From the cell containing the given text, extract its center point as (X, Y) coordinate. 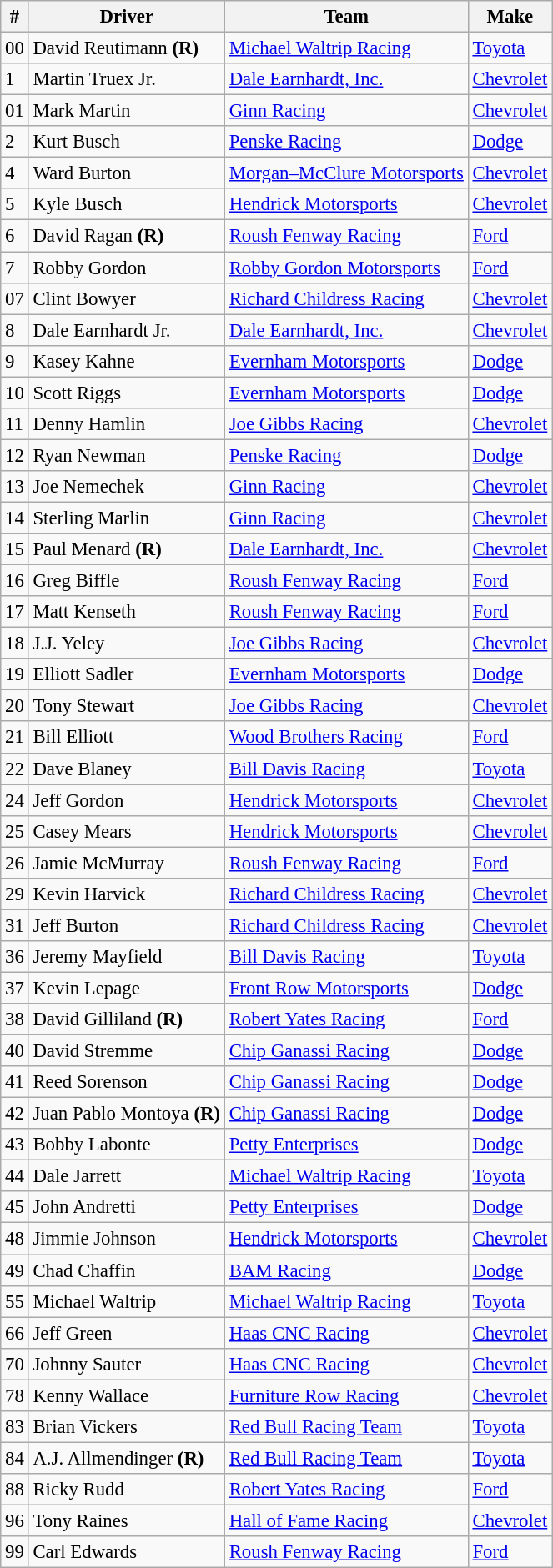
48 (15, 1239)
Robby Gordon (127, 268)
2 (15, 142)
Chad Chaffin (127, 1270)
David Gilliland (R) (127, 1019)
70 (15, 1364)
Jeremy Mayfield (127, 957)
78 (15, 1395)
6 (15, 236)
88 (15, 1490)
Clint Bowyer (127, 298)
49 (15, 1270)
Juan Pablo Montoya (R) (127, 1114)
Morgan–McClure Motorsports (346, 173)
Dale Earnhardt Jr. (127, 330)
Kasey Kahne (127, 361)
43 (15, 1145)
Dave Blaney (127, 769)
55 (15, 1301)
41 (15, 1082)
26 (15, 863)
66 (15, 1333)
7 (15, 268)
Kenny Wallace (127, 1395)
Carl Edwards (127, 1552)
Joe Nemechek (127, 487)
37 (15, 988)
Jamie McMurray (127, 863)
00 (15, 48)
Brian Vickers (127, 1427)
Make (510, 17)
Jeff Gordon (127, 800)
BAM Racing (346, 1270)
Driver (127, 17)
99 (15, 1552)
01 (15, 111)
Bill Elliott (127, 738)
29 (15, 894)
44 (15, 1176)
12 (15, 455)
13 (15, 487)
Scott Riggs (127, 393)
John Andretti (127, 1208)
Bobby Labonte (127, 1145)
31 (15, 925)
1 (15, 79)
24 (15, 800)
Greg Biffle (127, 581)
Michael Waltrip (127, 1301)
Ryan Newman (127, 455)
83 (15, 1427)
Kyle Busch (127, 204)
Jeff Burton (127, 925)
Furniture Row Racing (346, 1395)
18 (15, 644)
Tony Raines (127, 1520)
5 (15, 204)
4 (15, 173)
07 (15, 298)
Reed Sorenson (127, 1082)
David Stremme (127, 1051)
19 (15, 674)
45 (15, 1208)
11 (15, 424)
15 (15, 549)
Elliott Sadler (127, 674)
Robby Gordon Motorsports (346, 268)
Wood Brothers Racing (346, 738)
Team (346, 17)
Kevin Harvick (127, 894)
Denny Hamlin (127, 424)
# (15, 17)
16 (15, 581)
25 (15, 831)
Dale Jarrett (127, 1176)
Johnny Sauter (127, 1364)
Jimmie Johnson (127, 1239)
Casey Mears (127, 831)
A.J. Allmendinger (R) (127, 1458)
Jeff Green (127, 1333)
40 (15, 1051)
21 (15, 738)
Mark Martin (127, 111)
96 (15, 1520)
84 (15, 1458)
20 (15, 706)
14 (15, 518)
Ricky Rudd (127, 1490)
17 (15, 612)
8 (15, 330)
Kurt Busch (127, 142)
9 (15, 361)
Sterling Marlin (127, 518)
Kevin Lepage (127, 988)
David Ragan (R) (127, 236)
J.J. Yeley (127, 644)
36 (15, 957)
42 (15, 1114)
Front Row Motorsports (346, 988)
38 (15, 1019)
Hall of Fame Racing (346, 1520)
22 (15, 769)
David Reutimann (R) (127, 48)
Matt Kenseth (127, 612)
Tony Stewart (127, 706)
10 (15, 393)
Paul Menard (R) (127, 549)
Ward Burton (127, 173)
Martin Truex Jr. (127, 79)
